Output the [x, y] coordinate of the center of the cell containing the given text.  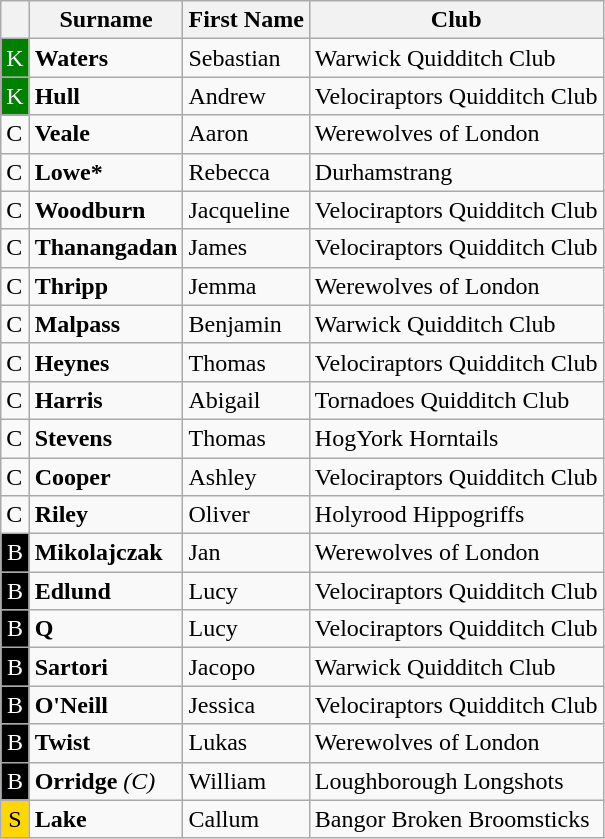
Bangor Broken Broomsticks [456, 819]
Riley [106, 515]
Jessica [246, 705]
Thanangadan [106, 248]
Mikolajczak [106, 553]
Jacopo [246, 667]
O'Neill [106, 705]
S [15, 819]
Callum [246, 819]
Malpass [106, 324]
Durhamstrang [456, 172]
Orridge (C) [106, 781]
Lake [106, 819]
Sartori [106, 667]
Edlund [106, 591]
Ashley [246, 477]
Heynes [106, 362]
Twist [106, 743]
Jan [246, 553]
Club [456, 20]
Thripp [106, 286]
William [246, 781]
Woodburn [106, 210]
Surname [106, 20]
Aaron [246, 134]
Q [106, 629]
First Name [246, 20]
Benjamin [246, 324]
Veale [106, 134]
Harris [106, 400]
Tornadoes Quidditch Club [456, 400]
Andrew [246, 96]
HogYork Horntails [456, 438]
Hull [106, 96]
Oliver [246, 515]
Cooper [106, 477]
Loughborough Longshots [456, 781]
Abigail [246, 400]
Jacqueline [246, 210]
Holyrood Hippogriffs [456, 515]
Waters [106, 58]
Lowe* [106, 172]
Jemma [246, 286]
James [246, 248]
Lukas [246, 743]
Sebastian [246, 58]
Rebecca [246, 172]
Stevens [106, 438]
